For the text-containing cell, return its midpoint in [X, Y] coordinate format. 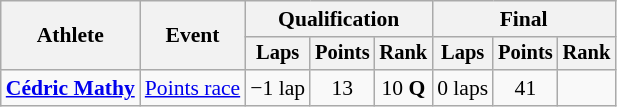
10 Q [404, 88]
Qualification [338, 19]
41 [525, 88]
13 [342, 88]
0 laps [462, 88]
Final [524, 19]
−1 lap [278, 88]
Cédric Mathy [70, 88]
Athlete [70, 36]
Points race [192, 88]
Event [192, 36]
